Return the [x, y] coordinate for the center point of the cell that contains the specified text.  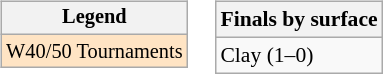
W40/50 Tournaments [94, 51]
Finals by surface [298, 20]
Legend [94, 18]
Clay (1–0) [298, 55]
